Find where the given text appears and provide that cell's center as [X, Y] coordinate. 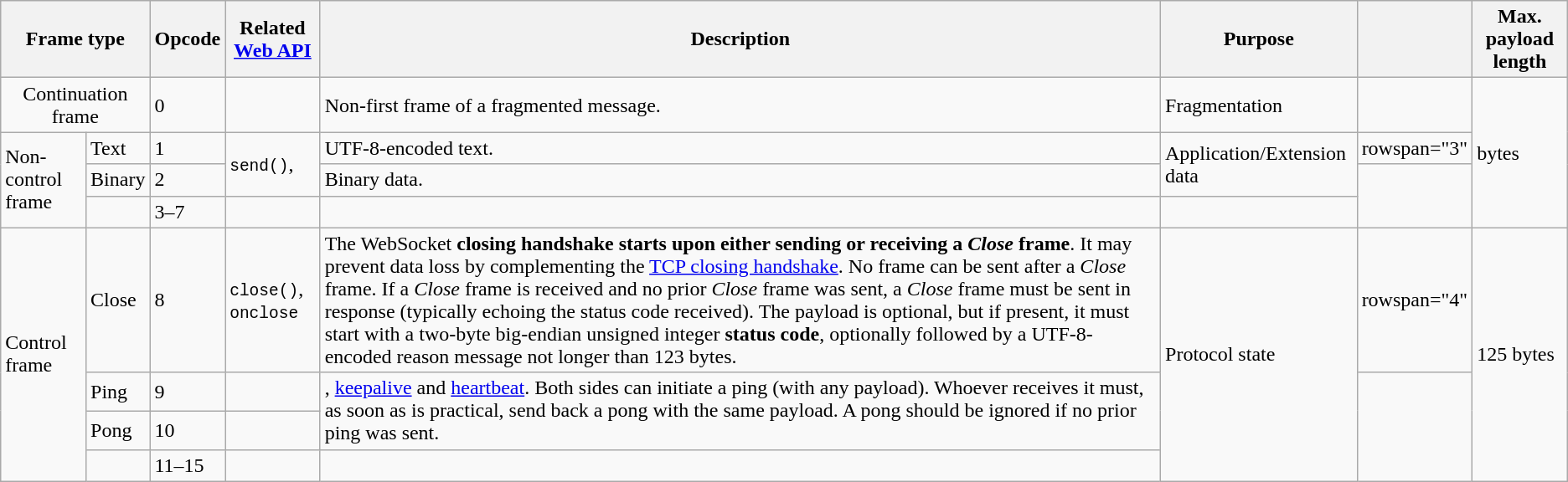
Fragmentation [1260, 105]
Non-control frame [44, 180]
bytes [1520, 152]
RelatedWeb API [273, 39]
Opcode [188, 39]
Max. payload length [1520, 39]
Binary [118, 180]
Binary data. [740, 180]
1 [188, 148]
10 [188, 430]
3–7 [188, 212]
11–15 [188, 465]
9 [188, 392]
Pong [118, 430]
Non-first frame of a fragmented message. [740, 105]
Text [118, 148]
Purpose [1260, 39]
Control frame [44, 355]
UTF-8-encoded text. [740, 148]
Protocol state [1260, 355]
rowspan="3" [1415, 148]
rowspan="4" [1415, 300]
Ping [118, 392]
close(), onclose [273, 300]
2 [188, 180]
125 bytes [1520, 355]
Close [118, 300]
Description [740, 39]
send(), [273, 164]
0 [188, 105]
Frame type [75, 39]
8 [188, 300]
Continuation frame [75, 105]
Application/Extension data [1260, 164]
